Search for the cell housing the specified text and yield its (X, Y) center coordinate. 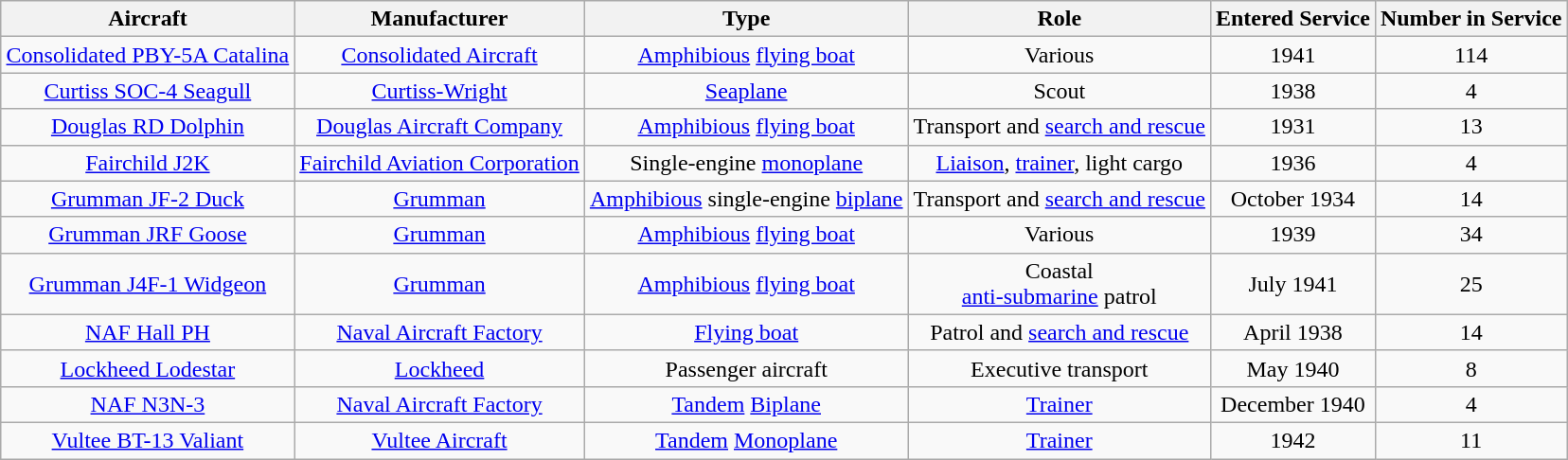
April 1938 (1292, 332)
Passenger aircraft (746, 368)
Lockheed Lodestar (148, 368)
Curtiss SOC-4 Seagull (148, 91)
114 (1471, 55)
Vultee Aircraft (439, 440)
Curtiss-Wright (439, 91)
34 (1471, 235)
Vultee BT-13 Valiant (148, 440)
Role (1059, 19)
1938 (1292, 91)
Consolidated Aircraft (439, 55)
1939 (1292, 235)
Scout (1059, 91)
Flying boat (746, 332)
Entered Service (1292, 19)
1936 (1292, 163)
13 (1471, 127)
Douglas RD Dolphin (148, 127)
Lockheed (439, 368)
Patrol and search and rescue (1059, 332)
Number in Service (1471, 19)
Executive transport (1059, 368)
Tandem Monoplane (746, 440)
11 (1471, 440)
Type (746, 19)
25 (1471, 284)
NAF Hall PH (148, 332)
1931 (1292, 127)
8 (1471, 368)
October 1934 (1292, 199)
NAF N3N-3 (148, 404)
Douglas Aircraft Company (439, 127)
Grumman JF-2 Duck (148, 199)
Fairchild Aviation Corporation (439, 163)
December 1940 (1292, 404)
Consolidated PBY-5A Catalina (148, 55)
July 1941 (1292, 284)
Coastalanti-submarine patrol (1059, 284)
1941 (1292, 55)
Aircraft (148, 19)
Grumman JRF Goose (148, 235)
Grumman J4F-1 Widgeon (148, 284)
Manufacturer (439, 19)
Amphibious single-engine biplane (746, 199)
Fairchild J2K (148, 163)
May 1940 (1292, 368)
Seaplane (746, 91)
Tandem Biplane (746, 404)
1942 (1292, 440)
Single-engine monoplane (746, 163)
Liaison, trainer, light cargo (1059, 163)
